Detect which cell encompasses the target text, then output its [X, Y] center coordinate. 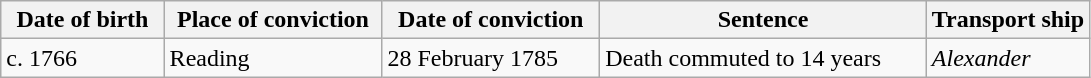
Date of birth [82, 20]
Reading [273, 58]
Alexander [1008, 58]
Date of conviction [491, 20]
c. 1766 [82, 58]
Sentence [764, 20]
Transport ship [1008, 20]
Place of conviction [273, 20]
28 February 1785 [491, 58]
Death commuted to 14 years [764, 58]
